Scan for the cell matching the given text and deliver its [X, Y] coordinate at center. 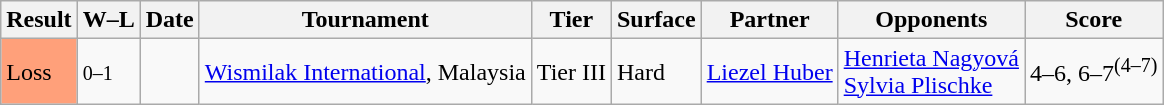
Liezel Huber [770, 72]
Tier [571, 20]
W–L [108, 20]
Wismilak International, Malaysia [365, 72]
Date [170, 20]
Hard [656, 72]
Surface [656, 20]
Henrieta Nagyová Sylvia Plischke [931, 72]
Partner [770, 20]
Result [39, 20]
Opponents [931, 20]
Tier III [571, 72]
4–6, 6–7(4–7) [1093, 72]
0–1 [108, 72]
Score [1093, 20]
Loss [39, 72]
Tournament [365, 20]
